Pinpoint the cell where the given text exists, returning its (x, y) midpoint coordinate. 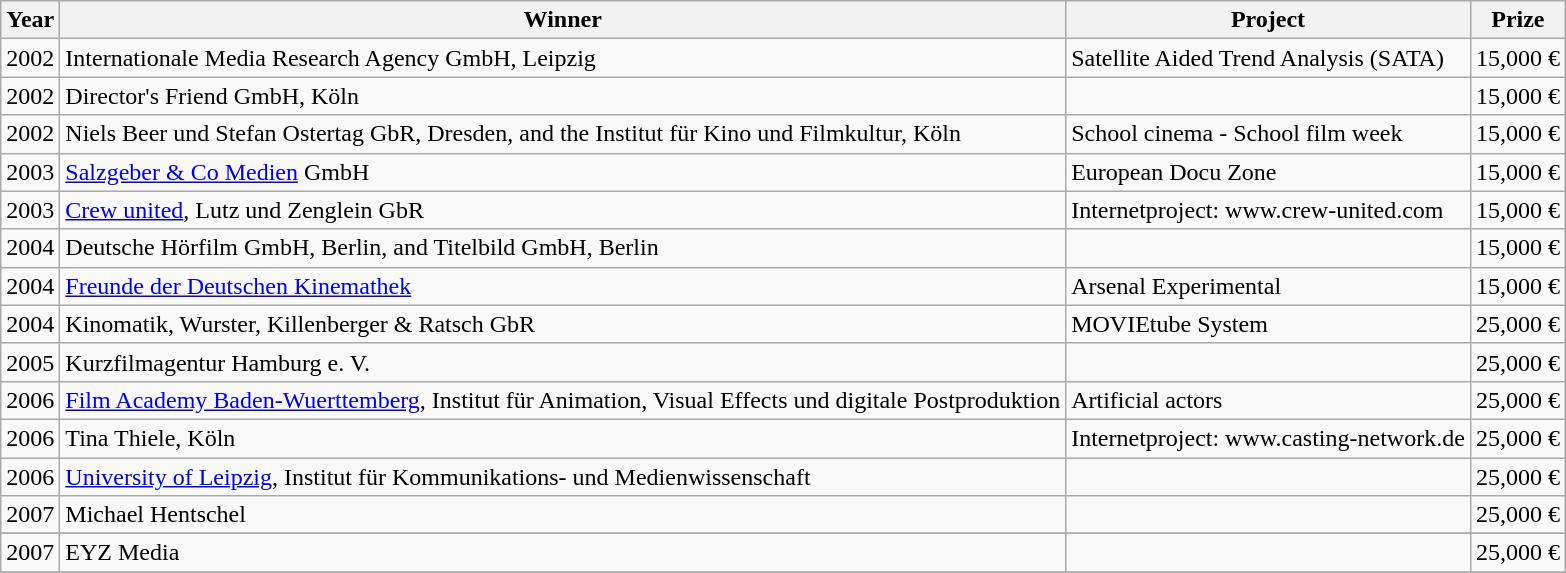
MOVIEtube System (1268, 324)
Project (1268, 20)
Freunde der Deutschen Kinemathek (563, 286)
Deutsche Hörfilm GmbH, Berlin, and Titelbild GmbH, Berlin (563, 248)
Michael Hentschel (563, 515)
Prize (1518, 20)
Satellite Aided Trend Analysis (SATA) (1268, 58)
Film Academy Baden-Wuerttemberg, Institut für Animation, Visual Effects und digitale Postproduktion (563, 400)
Internationale Media Research Agency GmbH, Leipzig (563, 58)
Winner (563, 20)
Niels Beer und Stefan Ostertag GbR, Dresden, and the Institut für Kino und Filmkultur, Köln (563, 134)
Artificial actors (1268, 400)
Internetproject: www.crew-united.com (1268, 210)
School cinema - School film week (1268, 134)
University of Leipzig, Institut für Kommunikations- und Medienwissenschaft (563, 477)
Internetproject: www.casting-network.de (1268, 438)
Salzgeber & Co Medien GmbH (563, 172)
Kinomatik, Wurster, Killenberger & Ratsch GbR (563, 324)
Kurzfilmagentur Hamburg e. V. (563, 362)
Arsenal Experimental (1268, 286)
Year (30, 20)
Crew united, Lutz und Zenglein GbR (563, 210)
2005 (30, 362)
European Docu Zone (1268, 172)
Tina Thiele, Köln (563, 438)
Director's Friend GmbH, Köln (563, 96)
EYZ Media (563, 553)
